Return the (x, y) coordinate for the center point of the cell that contains the specified text.  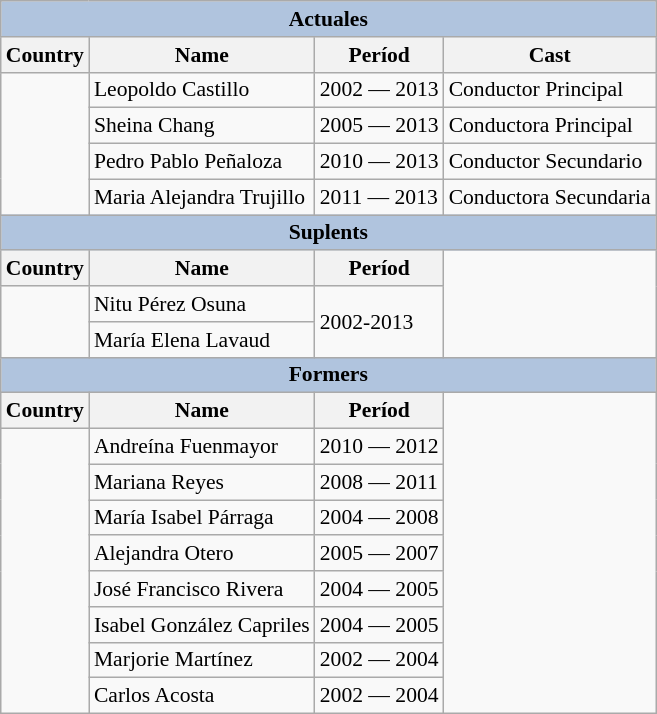
Maria Alejandra Trujillo (202, 197)
Andreína Fuenmayor (202, 447)
2010 — 2013 (380, 162)
Carlos Acosta (202, 696)
Marjorie Martínez (202, 660)
José Francisco Rivera (202, 589)
Leopoldo Castillo (202, 90)
2005 — 2013 (380, 126)
2010 — 2012 (380, 447)
María Elena Lavaud (202, 340)
2008 — 2011 (380, 482)
Formers (328, 375)
Pedro Pablo Peñaloza (202, 162)
Conductor Principal (550, 90)
Cast (550, 55)
Conductor Secundario (550, 162)
Mariana Reyes (202, 482)
2011 — 2013 (380, 197)
2005 — 2007 (380, 554)
Conductora Secundaria (550, 197)
Conductora Principal (550, 126)
2002-2013 (380, 322)
Actuales (328, 19)
2002 — 2013 (380, 90)
2004 — 2008 (380, 518)
Nitu Pérez Osuna (202, 304)
Alejandra Otero (202, 554)
María Isabel Párraga (202, 518)
Suplents (328, 233)
Isabel González Capriles (202, 625)
Sheina Chang (202, 126)
